Scan for the cell matching the given text and deliver its [x, y] coordinate at center. 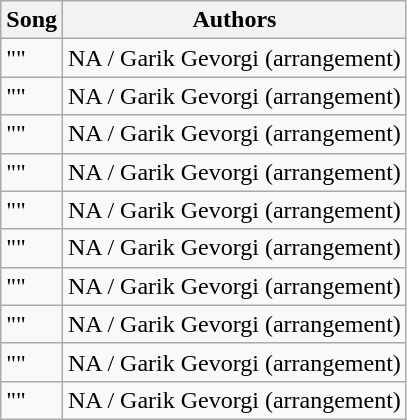
Song [32, 20]
Authors [235, 20]
